Detect which cell encompasses the target text, then output its (x, y) center coordinate. 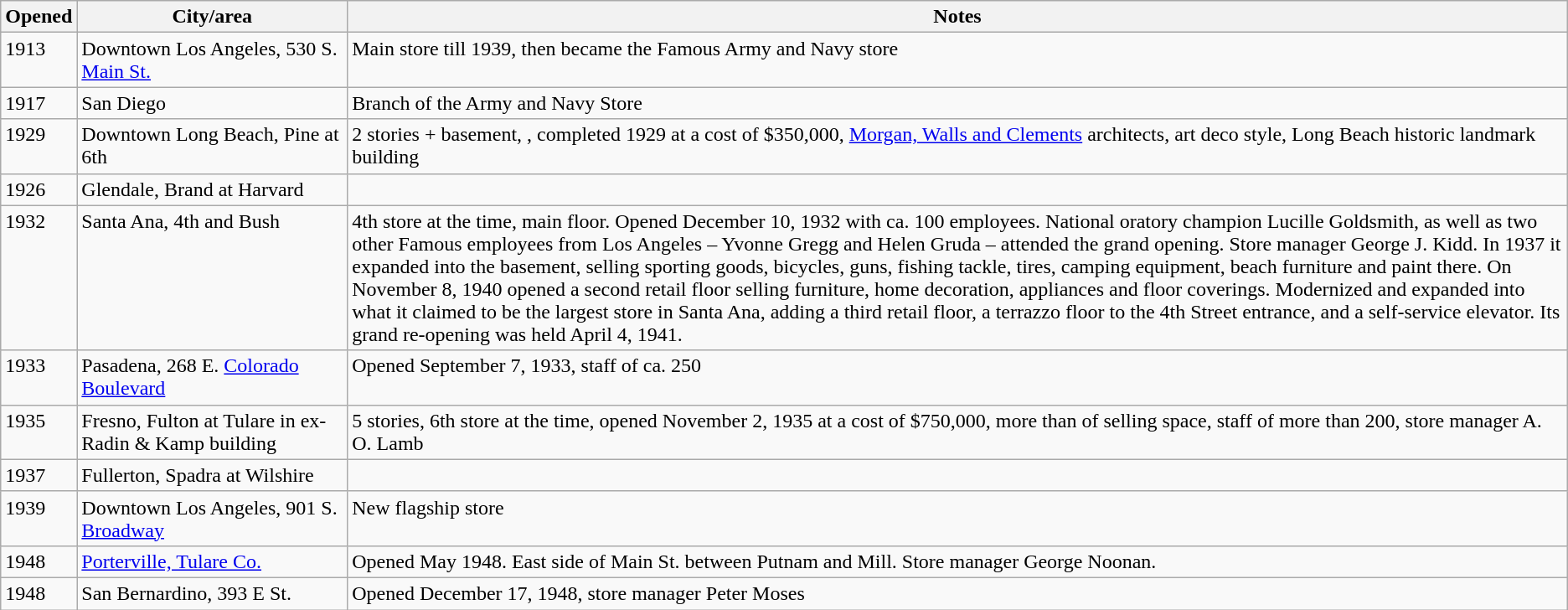
Opened May 1948. East side of Main St. between Putnam and Mill. Store manager George Noonan. (957, 561)
Main store till 1939, then became the Famous Army and Navy store (957, 60)
Pasadena, 268 E. Colorado Boulevard (213, 377)
Santa Ana, 4th and Bush (213, 278)
1913 (39, 60)
Opened December 17, 1948, store manager Peter Moses (957, 593)
San Diego (213, 103)
Fullerton, Spadra at Wilshire (213, 475)
Opened September 7, 1933, staff of ca. 250 (957, 377)
Glendale, Brand at Harvard (213, 189)
Downtown Los Angeles, 901 S. Broadway (213, 518)
1937 (39, 475)
1932 (39, 278)
Fresno, Fulton at Tulare in ex-Radin & Kamp building (213, 432)
City/area (213, 17)
Downtown Long Beach, Pine at 6th (213, 146)
1917 (39, 103)
Downtown Los Angeles, 530 S. Main St. (213, 60)
1935 (39, 432)
Porterville, Tulare Co. (213, 561)
1926 (39, 189)
1939 (39, 518)
San Bernardino, 393 E St. (213, 593)
New flagship store (957, 518)
Branch of the Army and Navy Store (957, 103)
Opened (39, 17)
1933 (39, 377)
Notes (957, 17)
1929 (39, 146)
